Return the (x, y) coordinate for the center point of the cell that contains the specified text.  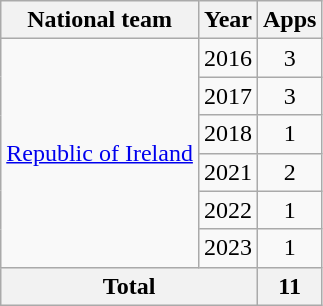
National team (100, 20)
2021 (228, 172)
Apps (289, 20)
2016 (228, 58)
2018 (228, 134)
Total (130, 286)
2023 (228, 248)
11 (289, 286)
Year (228, 20)
Republic of Ireland (100, 153)
2022 (228, 210)
2 (289, 172)
2017 (228, 96)
